Search for the cell housing the specified text and yield its (X, Y) center coordinate. 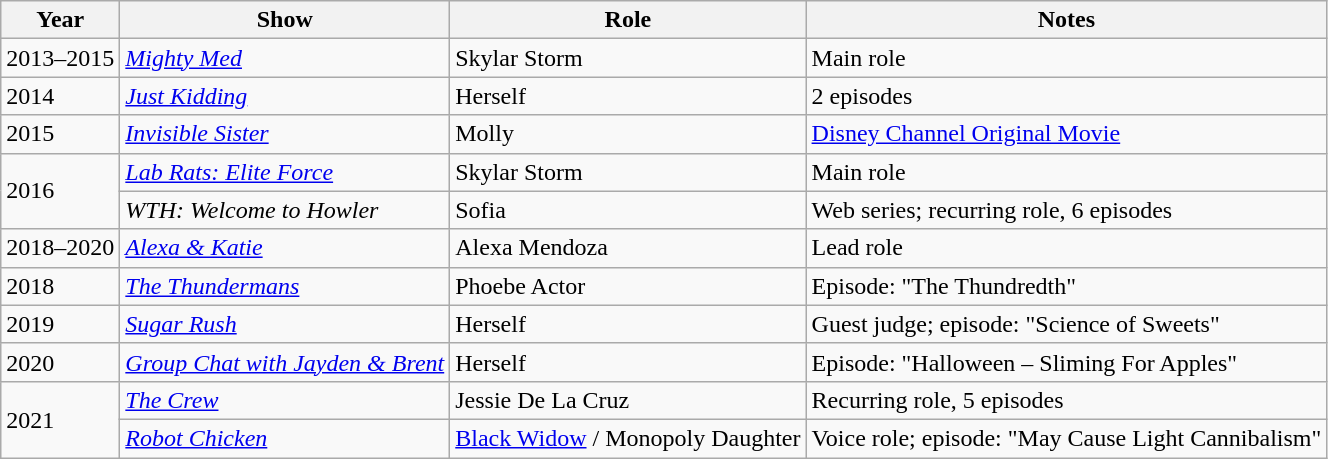
2020 (60, 362)
2018 (60, 286)
Jessie De La Cruz (628, 400)
2021 (60, 419)
Mighty Med (285, 58)
Sofia (628, 210)
2019 (60, 324)
Just Kidding (285, 96)
Lead role (1066, 248)
The Crew (285, 400)
Voice role; episode: "May Cause Light Cannibalism" (1066, 438)
2016 (60, 191)
Episode: "The Thundredth" (1066, 286)
Sugar Rush (285, 324)
Black Widow / Monopoly Daughter (628, 438)
Robot Chicken (285, 438)
2018–2020 (60, 248)
Year (60, 20)
Recurring role, 5 episodes (1066, 400)
Molly (628, 134)
Alexa Mendoza (628, 248)
Alexa & Katie (285, 248)
Episode: "Halloween – Sliming For Apples" (1066, 362)
Guest judge; episode: "Science of Sweets" (1066, 324)
Web series; recurring role, 6 episodes (1066, 210)
Notes (1066, 20)
WTH: Welcome to Howler (285, 210)
2 episodes (1066, 96)
Role (628, 20)
The Thundermans (285, 286)
Group Chat with Jayden & Brent (285, 362)
Show (285, 20)
Lab Rats: Elite Force (285, 172)
2015 (60, 134)
Phoebe Actor (628, 286)
Invisible Sister (285, 134)
2013–2015 (60, 58)
Disney Channel Original Movie (1066, 134)
2014 (60, 96)
